Locate the cell with the specified text and output its (X, Y) center coordinate. 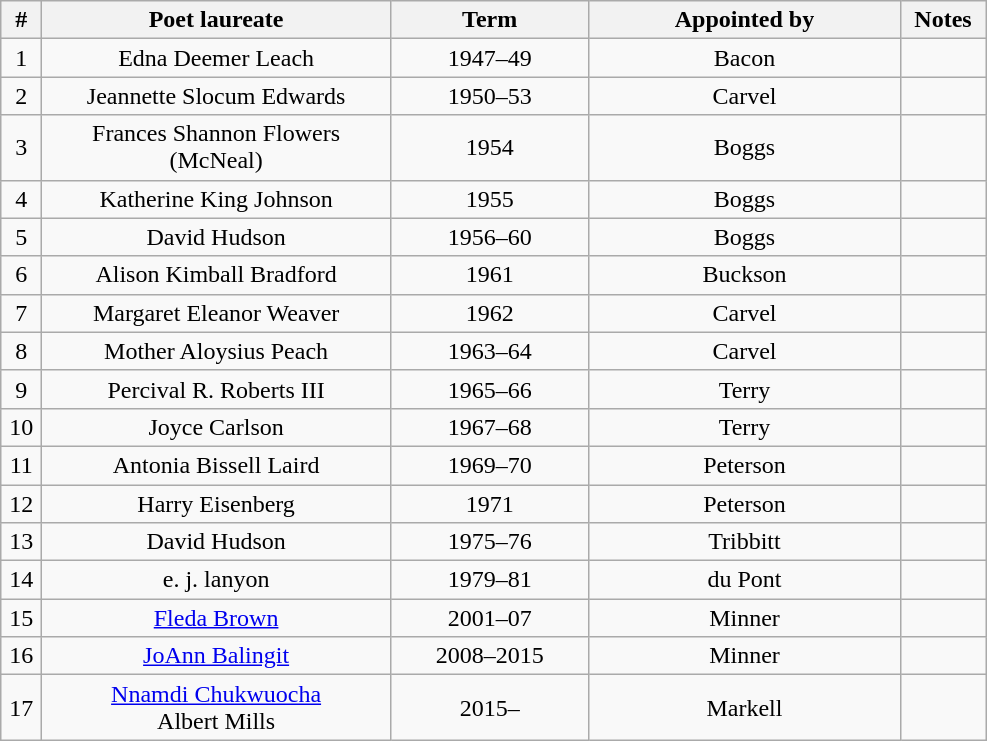
1979–81 (490, 580)
Markell (744, 708)
Frances Shannon Flowers (McNeal) (216, 148)
Bacon (744, 58)
Appointed by (744, 20)
Nnamdi ChukwuochaAlbert Mills (216, 708)
1 (22, 58)
1975–76 (490, 542)
8 (22, 351)
7 (22, 313)
13 (22, 542)
Alison Kimball Bradford (216, 275)
Poet laureate (216, 20)
11 (22, 465)
Mother Aloysius Peach (216, 351)
Jeannette Slocum Edwards (216, 96)
9 (22, 389)
1971 (490, 503)
5 (22, 237)
12 (22, 503)
2015– (490, 708)
Harry Eisenberg (216, 503)
2008–2015 (490, 656)
4 (22, 199)
Fleda Brown (216, 618)
1967–68 (490, 427)
15 (22, 618)
# (22, 20)
Edna Deemer Leach (216, 58)
Term (490, 20)
1969–70 (490, 465)
1950–53 (490, 96)
Percival R. Roberts III (216, 389)
2001–07 (490, 618)
Buckson (744, 275)
Margaret Eleanor Weaver (216, 313)
1954 (490, 148)
1955 (490, 199)
Joyce Carlson (216, 427)
17 (22, 708)
1965–66 (490, 389)
Notes (943, 20)
2 (22, 96)
6 (22, 275)
JoAnn Balingit (216, 656)
1962 (490, 313)
10 (22, 427)
Antonia Bissell Laird (216, 465)
du Pont (744, 580)
Katherine King Johnson (216, 199)
16 (22, 656)
1947–49 (490, 58)
1956–60 (490, 237)
1961 (490, 275)
e. j. lanyon (216, 580)
1963–64 (490, 351)
Tribbitt (744, 542)
3 (22, 148)
14 (22, 580)
